Locate the cell with the specified text and output its [x, y] center coordinate. 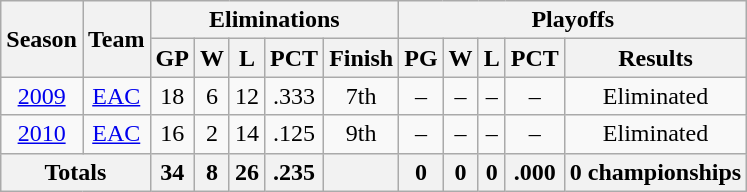
Totals [76, 172]
Results [655, 58]
2009 [42, 96]
2 [212, 134]
0 championships [655, 172]
.333 [294, 96]
14 [246, 134]
34 [172, 172]
26 [246, 172]
6 [212, 96]
18 [172, 96]
2010 [42, 134]
Finish [362, 58]
7th [362, 96]
Eliminations [274, 20]
12 [246, 96]
16 [172, 134]
.125 [294, 134]
Team [116, 39]
8 [212, 172]
Playoffs [573, 20]
GP [172, 58]
.235 [294, 172]
PG [421, 58]
.000 [534, 172]
Season [42, 39]
9th [362, 134]
